Find where the given text appears and provide that cell's center as [X, Y] coordinate. 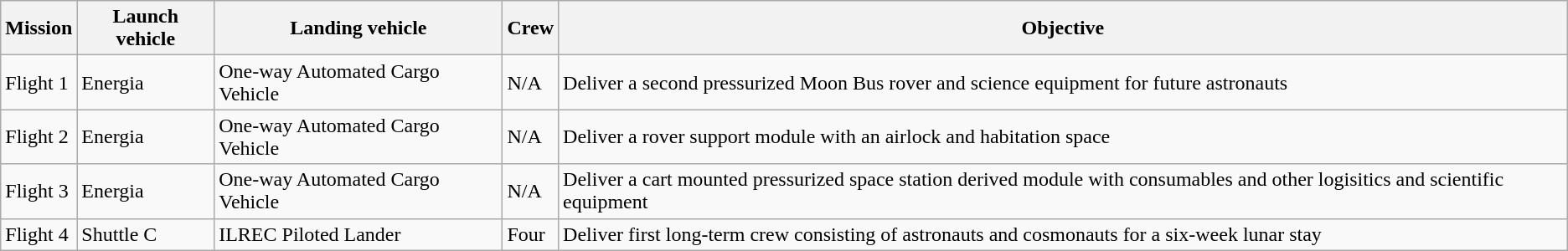
Flight 4 [39, 234]
Deliver a second pressurized Moon Bus rover and science equipment for future astronauts [1064, 82]
ILREC Piloted Lander [358, 234]
Mission [39, 28]
Four [531, 234]
Deliver a rover support module with an airlock and habitation space [1064, 137]
Deliver a cart mounted pressurized space station derived module with consumables and other logisitics and scientific equipment [1064, 191]
Flight 1 [39, 82]
Crew [531, 28]
Deliver first long-term crew consisting of astronauts and cosmonauts for a six-week lunar stay [1064, 234]
Shuttle C [146, 234]
Flight 2 [39, 137]
Landing vehicle [358, 28]
Flight 3 [39, 191]
Launch vehicle [146, 28]
Objective [1064, 28]
